Locate the cell with the specified text and output its (X, Y) center coordinate. 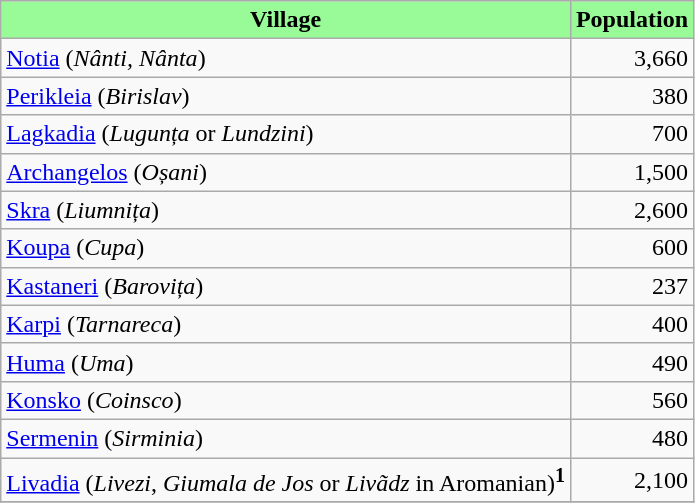
Perikleia (Birislav) (286, 96)
3,660 (632, 58)
490 (632, 362)
Archangelos (Oșani) (286, 172)
Population (632, 20)
380 (632, 96)
Karpi (Tarnareca) (286, 324)
480 (632, 438)
Village (286, 20)
Lagkadia (Lugunța or Lundzini) (286, 134)
700 (632, 134)
1,500 (632, 172)
Sermenin (Sirminia) (286, 438)
Huma (Uma) (286, 362)
Notia (Nânti, Nânta) (286, 58)
2,600 (632, 210)
Skra (Liumnița) (286, 210)
400 (632, 324)
Kastaneri (Barovița) (286, 286)
Koupa (Cupa) (286, 248)
237 (632, 286)
560 (632, 400)
600 (632, 248)
Konsko (Coinsco) (286, 400)
2,100 (632, 480)
Livadia (Livezi, Giumala de Jos or Livãdz in Aromanian)1 (286, 480)
